Scan for the cell matching the given text and deliver its (X, Y) coordinate at center. 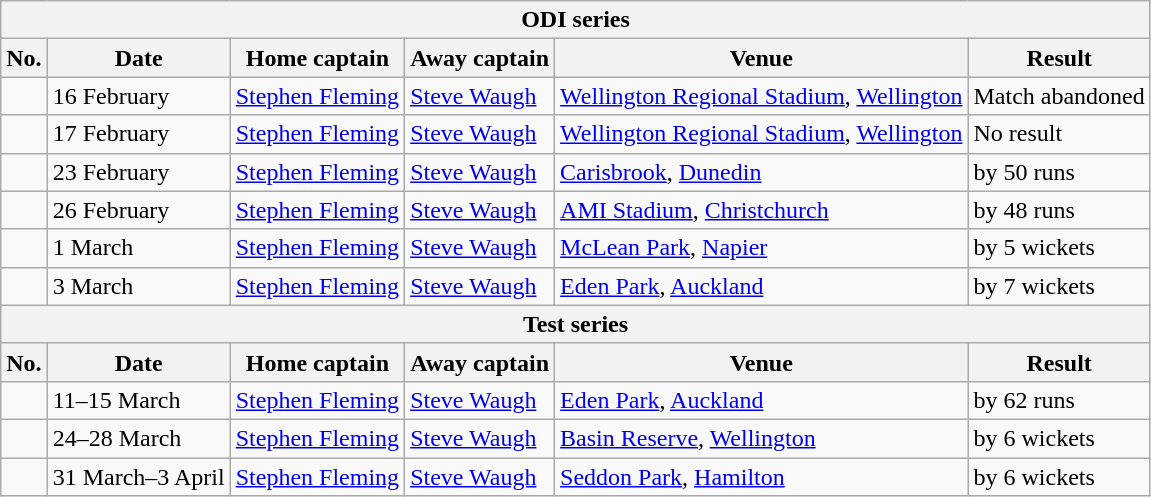
by 48 runs (1059, 210)
11–15 March (138, 400)
Seddon Park, Hamilton (762, 477)
Match abandoned (1059, 96)
Basin Reserve, Wellington (762, 438)
by 62 runs (1059, 400)
ODI series (576, 20)
McLean Park, Napier (762, 248)
17 February (138, 134)
24–28 March (138, 438)
26 February (138, 210)
16 February (138, 96)
23 February (138, 172)
1 March (138, 248)
by 7 wickets (1059, 286)
AMI Stadium, Christchurch (762, 210)
Carisbrook, Dunedin (762, 172)
3 March (138, 286)
31 March–3 April (138, 477)
Test series (576, 324)
by 50 runs (1059, 172)
No result (1059, 134)
by 5 wickets (1059, 248)
